Locate the cell with the specified text and output its (x, y) center coordinate. 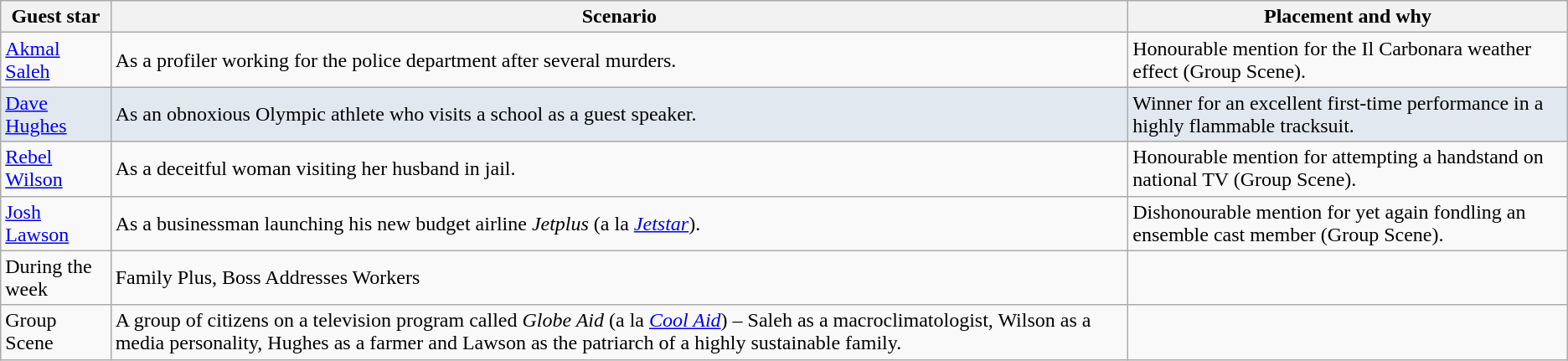
As a profiler working for the police department after several murders. (620, 60)
Honourable mention for the Il Carbonara weather effect (Group Scene). (1349, 60)
Rebel Wilson (55, 169)
Josh Lawson (55, 223)
As a deceitful woman visiting her husband in jail. (620, 169)
Family Plus, Boss Addresses Workers (620, 278)
Scenario (620, 17)
During the week (55, 278)
Dave Hughes (55, 114)
Winner for an excellent first-time performance in a highly flammable tracksuit. (1349, 114)
Guest star (55, 17)
Akmal Saleh (55, 60)
As an obnoxious Olympic athlete who visits a school as a guest speaker. (620, 114)
Placement and why (1349, 17)
Group Scene (55, 332)
Honourable mention for attempting a handstand on national TV (Group Scene). (1349, 169)
As a businessman launching his new budget airline Jetplus (a la Jetstar). (620, 223)
Dishonourable mention for yet again fondling an ensemble cast member (Group Scene). (1349, 223)
